Find where the given text appears and provide that cell's center as (X, Y) coordinate. 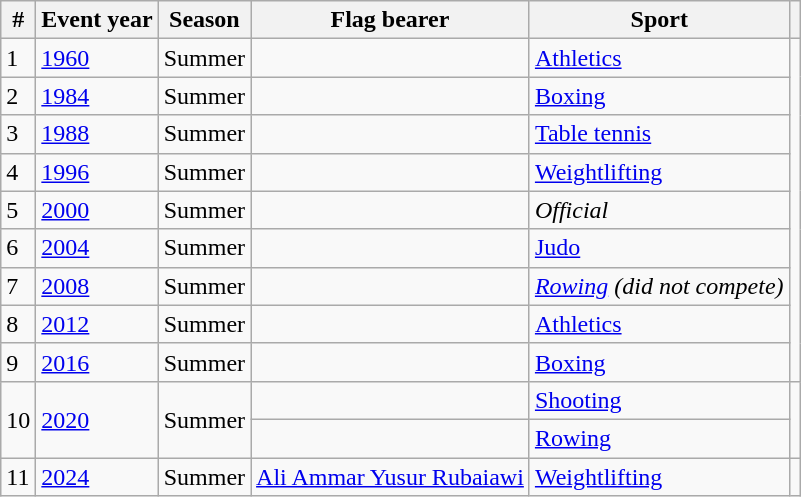
6 (18, 248)
3 (18, 134)
# (18, 20)
Event year (97, 20)
1996 (97, 172)
1 (18, 58)
11 (18, 477)
2 (18, 96)
2016 (97, 362)
Sport (659, 20)
Table tennis (659, 134)
10 (18, 419)
8 (18, 324)
Rowing (659, 438)
Shooting (659, 400)
1988 (97, 134)
9 (18, 362)
2004 (97, 248)
Ali Ammar Yusur Rubaiawi (390, 477)
2012 (97, 324)
5 (18, 210)
2020 (97, 419)
1960 (97, 58)
1984 (97, 96)
4 (18, 172)
2008 (97, 286)
2000 (97, 210)
Season (204, 20)
Official (659, 210)
2024 (97, 477)
7 (18, 286)
Judo (659, 248)
Rowing (did not compete) (659, 286)
Flag bearer (390, 20)
